Find where the given text appears and provide that cell's center as [x, y] coordinate. 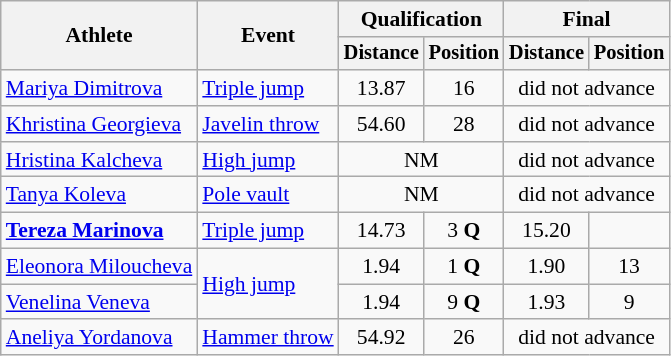
1.90 [546, 267]
Tanya Koleva [100, 195]
Event [268, 36]
9 [629, 302]
28 [464, 124]
1.93 [546, 302]
Pole vault [268, 195]
54.92 [382, 338]
Hristina Kalcheva [100, 160]
15.20 [546, 231]
Athlete [100, 36]
Eleonora Miloucheva [100, 267]
Khristina Georgieva [100, 124]
13 [629, 267]
54.60 [382, 124]
14.73 [382, 231]
Hammer throw [268, 338]
Qualification [422, 19]
Final [586, 19]
9 Q [464, 302]
16 [464, 88]
3 Q [464, 231]
Tereza Marinova [100, 231]
13.87 [382, 88]
Javelin throw [268, 124]
1 Q [464, 267]
26 [464, 338]
Mariya Dimitrova [100, 88]
Aneliya Yordanova [100, 338]
Venelina Veneva [100, 302]
